Provide the [x, y] coordinate of the cell's center where the given text is located.  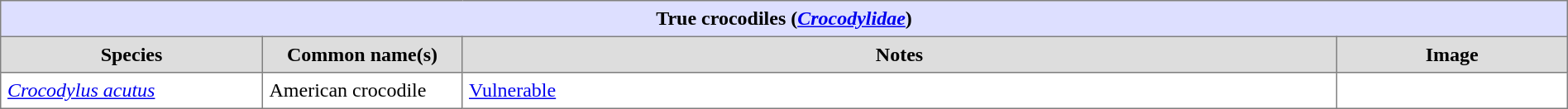
Crocodylus acutus [131, 91]
Notes [900, 54]
Common name(s) [362, 54]
American crocodile [362, 91]
Vulnerable [900, 91]
Species [131, 54]
Image [1452, 54]
True crocodiles (Crocodylidae) [784, 19]
